Search for the cell housing the specified text and yield its [X, Y] center coordinate. 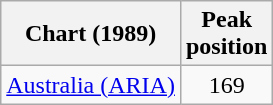
169 [226, 85]
Australia (ARIA) [91, 85]
Peakposition [226, 34]
Chart (1989) [91, 34]
